Identify which cell holds the provided text, then report its [x, y] central coordinate. 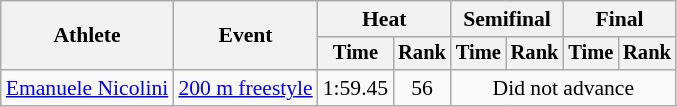
Semifinal [507, 19]
Athlete [88, 36]
Emanuele Nicolini [88, 88]
Heat [384, 19]
Event [245, 36]
56 [422, 88]
200 m freestyle [245, 88]
1:59.45 [356, 88]
Did not advance [564, 88]
Final [619, 19]
